For the text-containing cell, return its midpoint in (x, y) coordinate format. 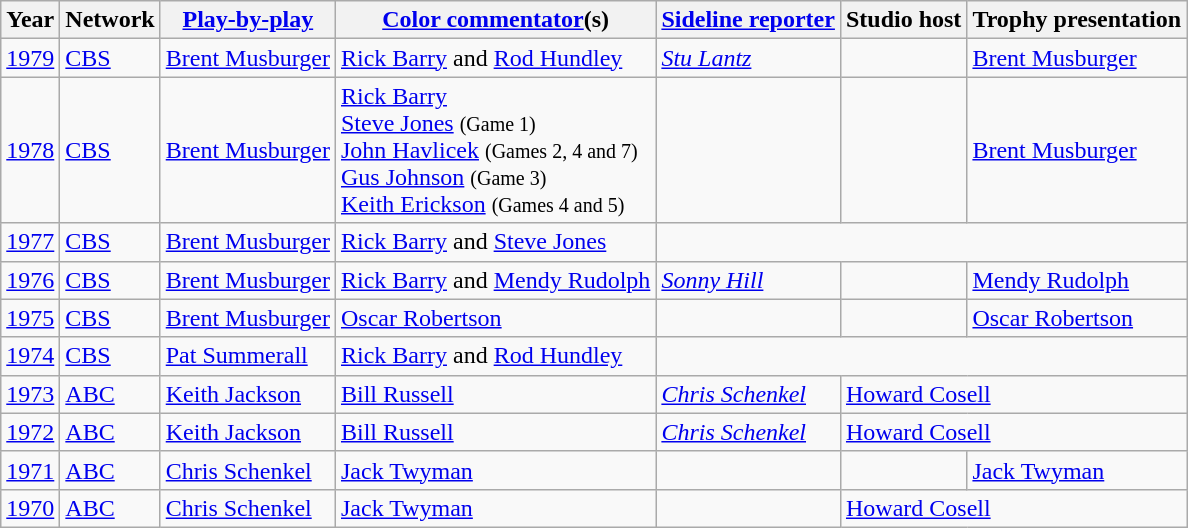
Rick Barry and Mendy Rudolph (495, 280)
1979 (30, 58)
1974 (30, 356)
Color commentator(s) (495, 20)
Studio host (903, 20)
Play-by-play (248, 20)
1975 (30, 318)
Sonny Hill (748, 280)
Network (110, 20)
1973 (30, 394)
Stu Lantz (748, 58)
1971 (30, 470)
Year (30, 20)
1970 (30, 508)
1972 (30, 432)
1977 (30, 242)
Rick Barry and Steve Jones (495, 242)
Rick BarrySteve Jones (Game 1)John Havlicek (Games 2, 4 and 7)Gus Johnson (Game 3)Keith Erickson (Games 4 and 5) (495, 150)
Trophy presentation (1077, 20)
Pat Summerall (248, 356)
1976 (30, 280)
Mendy Rudolph (1077, 280)
Sideline reporter (748, 20)
1978 (30, 150)
